Extract the [X, Y] coordinate from the center of the cell holding the provided text.  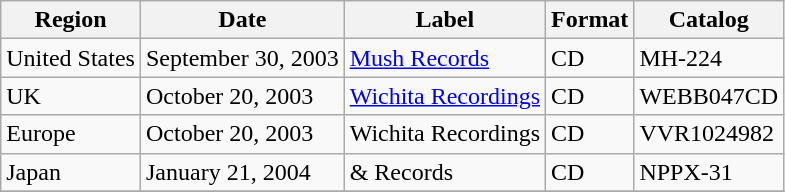
Mush Records [444, 58]
Europe [71, 134]
Catalog [709, 20]
Region [71, 20]
Format [590, 20]
Japan [71, 172]
January 21, 2004 [242, 172]
United States [71, 58]
Date [242, 20]
Label [444, 20]
WEBB047CD [709, 96]
September 30, 2003 [242, 58]
MH-224 [709, 58]
UK [71, 96]
& Records [444, 172]
NPPX-31 [709, 172]
VVR1024982 [709, 134]
